Capture the cell that displays the provided text and extract its [x, y] central coordinate. 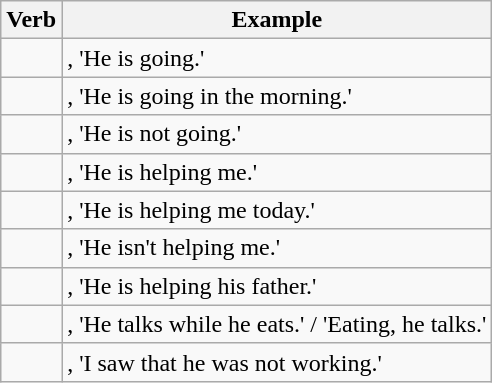
, 'He is going in the morning.' [277, 96]
, 'He talks while he eats.' / 'Eating, he talks.' [277, 324]
, 'He is helping me today.' [277, 210]
, 'He is not going.' [277, 134]
, 'He is helping me.' [277, 172]
Verb [32, 20]
, 'He isn't helping me.' [277, 248]
, 'I saw that he was not working.' [277, 362]
, 'He is helping his father.' [277, 286]
Example [277, 20]
, 'He is going.' [277, 58]
